Detect which cell encompasses the target text, then output its [x, y] center coordinate. 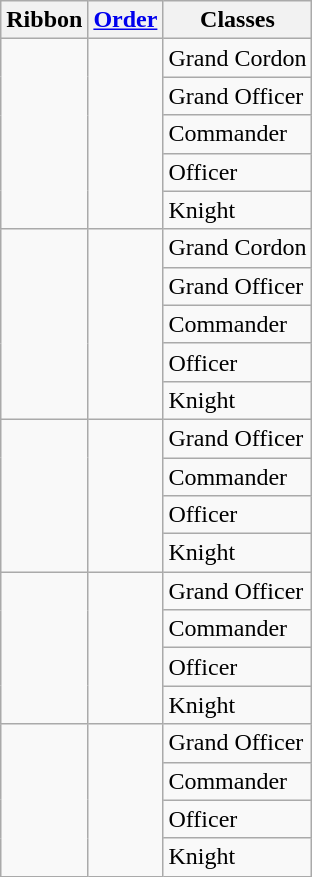
Order [126, 20]
Ribbon [44, 20]
Classes [238, 20]
